Determine the [x, y] coordinate at the center of the cell enclosing the given text.  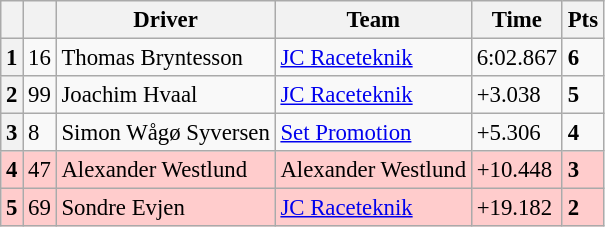
Sondre Evjen [166, 208]
Joachim Hvaal [166, 95]
Thomas Bryntesson [166, 58]
Time [516, 20]
+3.038 [516, 95]
16 [40, 58]
69 [40, 208]
Driver [166, 20]
1 [12, 58]
Set Promotion [373, 133]
47 [40, 170]
Team [373, 20]
6 [582, 58]
+5.306 [516, 133]
Simon Wågø Syversen [166, 133]
+10.448 [516, 170]
6:02.867 [516, 58]
8 [40, 133]
99 [40, 95]
+19.182 [516, 208]
Pts [582, 20]
